Capture the cell that displays the provided text and extract its (X, Y) central coordinate. 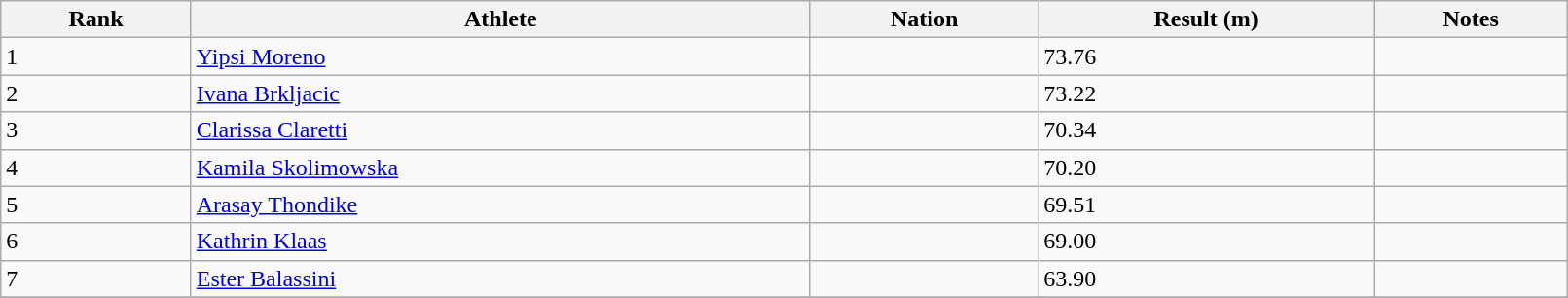
2 (95, 93)
Clarissa Claretti (500, 130)
Kathrin Klaas (500, 242)
69.00 (1207, 242)
Rank (95, 19)
7 (95, 279)
63.90 (1207, 279)
73.76 (1207, 56)
1 (95, 56)
3 (95, 130)
69.51 (1207, 205)
Arasay Thondike (500, 205)
Athlete (500, 19)
4 (95, 168)
Result (m) (1207, 19)
70.20 (1207, 168)
Kamila Skolimowska (500, 168)
Ester Balassini (500, 279)
Ivana Brkljacic (500, 93)
73.22 (1207, 93)
Yipsi Moreno (500, 56)
5 (95, 205)
6 (95, 242)
Nation (924, 19)
70.34 (1207, 130)
Notes (1472, 19)
